Provide the (X, Y) coordinate of the cell's center where the given text is located.  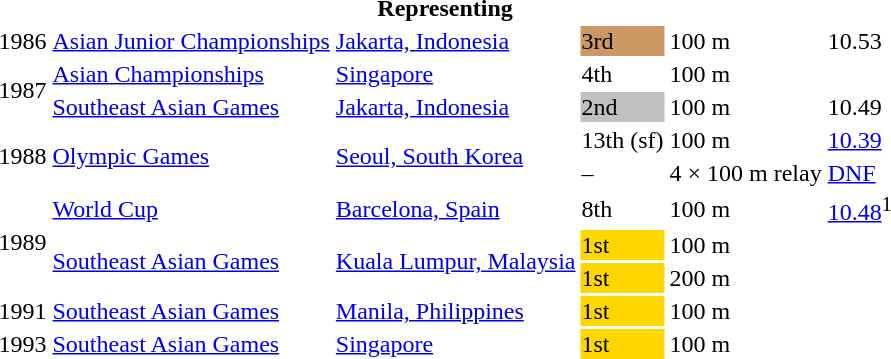
8th (622, 209)
Seoul, South Korea (456, 156)
2nd (622, 107)
World Cup (191, 209)
Asian Championships (191, 74)
13th (sf) (622, 140)
Asian Junior Championships (191, 41)
Olympic Games (191, 156)
Manila, Philippines (456, 311)
– (622, 173)
200 m (746, 278)
4th (622, 74)
Kuala Lumpur, Malaysia (456, 262)
4 × 100 m relay (746, 173)
3rd (622, 41)
Barcelona, Spain (456, 209)
